Return the (X, Y) coordinate for the center point of the cell that contains the specified text.  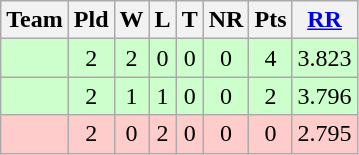
4 (270, 58)
3.823 (324, 58)
2.795 (324, 134)
3.796 (324, 96)
Pts (270, 20)
Team (35, 20)
RR (324, 20)
W (132, 20)
NR (226, 20)
Pld (91, 20)
T (190, 20)
L (162, 20)
